Return (X, Y) of the center of cell containing provided text 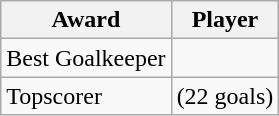
Player (225, 20)
Best Goalkeeper (86, 58)
Award (86, 20)
Topscorer (86, 96)
(22 goals) (225, 96)
